For the text-containing cell, return its midpoint in (X, Y) coordinate format. 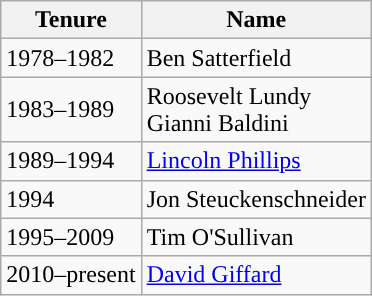
Tim O'Sullivan (256, 237)
1995–2009 (71, 237)
2010–present (71, 275)
David Giffard (256, 275)
1983–1989 (71, 110)
Tenure (71, 20)
1978–1982 (71, 58)
Lincoln Phillips (256, 161)
1994 (71, 199)
Roosevelt Lundy Gianni Baldini (256, 110)
1989–1994 (71, 161)
Ben Satterfield (256, 58)
Name (256, 20)
Jon Steuckenschneider (256, 199)
